Locate the cell with the specified text and output its (X, Y) center coordinate. 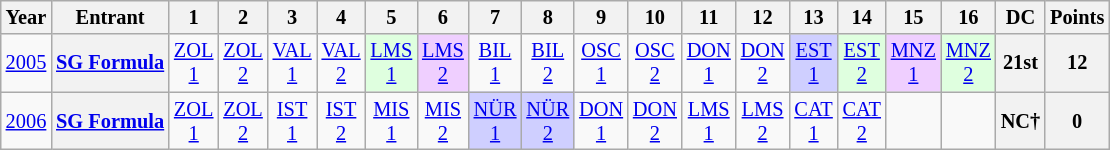
NC† (1020, 121)
CAT1 (813, 121)
8 (548, 17)
14 (862, 17)
EST2 (862, 63)
15 (914, 17)
0 (1077, 121)
21st (1020, 63)
1 (194, 17)
11 (709, 17)
5 (392, 17)
VAL2 (342, 63)
BIL2 (548, 63)
IST2 (342, 121)
BIL1 (496, 63)
13 (813, 17)
6 (443, 17)
MNZ1 (914, 63)
VAL1 (292, 63)
OSC2 (655, 63)
NÜR2 (548, 121)
MIS1 (392, 121)
Points (1077, 17)
MIS2 (443, 121)
7 (496, 17)
2005 (26, 63)
3 (292, 17)
NÜR1 (496, 121)
OSC1 (601, 63)
EST1 (813, 63)
DC (1020, 17)
Year (26, 17)
CAT2 (862, 121)
2 (242, 17)
2006 (26, 121)
Entrant (110, 17)
9 (601, 17)
4 (342, 17)
10 (655, 17)
16 (968, 17)
MNZ2 (968, 63)
IST1 (292, 121)
